Find where the given text appears and provide that cell's center as [x, y] coordinate. 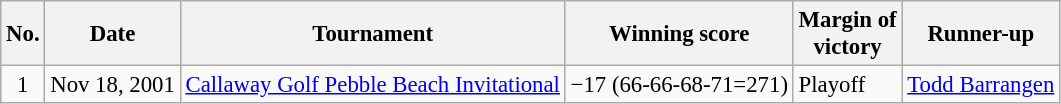
Margin ofvictory [848, 34]
No. [23, 34]
Winning score [679, 34]
−17 (66-66-68-71=271) [679, 85]
Nov 18, 2001 [112, 85]
Tournament [372, 34]
Callaway Golf Pebble Beach Invitational [372, 85]
Runner-up [981, 34]
Todd Barrangen [981, 85]
Date [112, 34]
1 [23, 85]
Playoff [848, 85]
